Find where the given text appears and provide that cell's center as [x, y] coordinate. 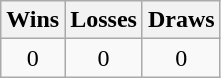
Losses [104, 20]
Wins [33, 20]
Draws [181, 20]
